Search for the cell housing the specified text and yield its [X, Y] center coordinate. 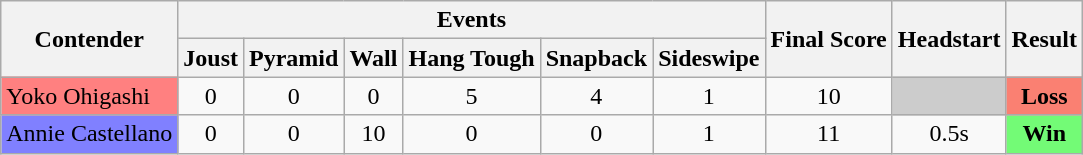
Win [1044, 134]
Annie Castellano [90, 134]
0.5s [949, 134]
Joust [211, 58]
5 [472, 96]
Contender [90, 39]
Final Score [828, 39]
4 [596, 96]
Result [1044, 39]
Events [472, 20]
Pyramid [294, 58]
Hang Tough [472, 58]
11 [828, 134]
Sideswipe [709, 58]
Loss [1044, 96]
Headstart [949, 39]
Snapback [596, 58]
Wall [374, 58]
Yoko Ohigashi [90, 96]
